Locate the cell with the specified text and output its (X, Y) center coordinate. 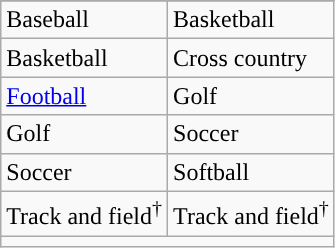
Baseball (84, 20)
Softball (252, 172)
Cross country (252, 58)
Football (84, 96)
